Return the (X, Y) coordinate for the center point of the cell that contains the specified text.  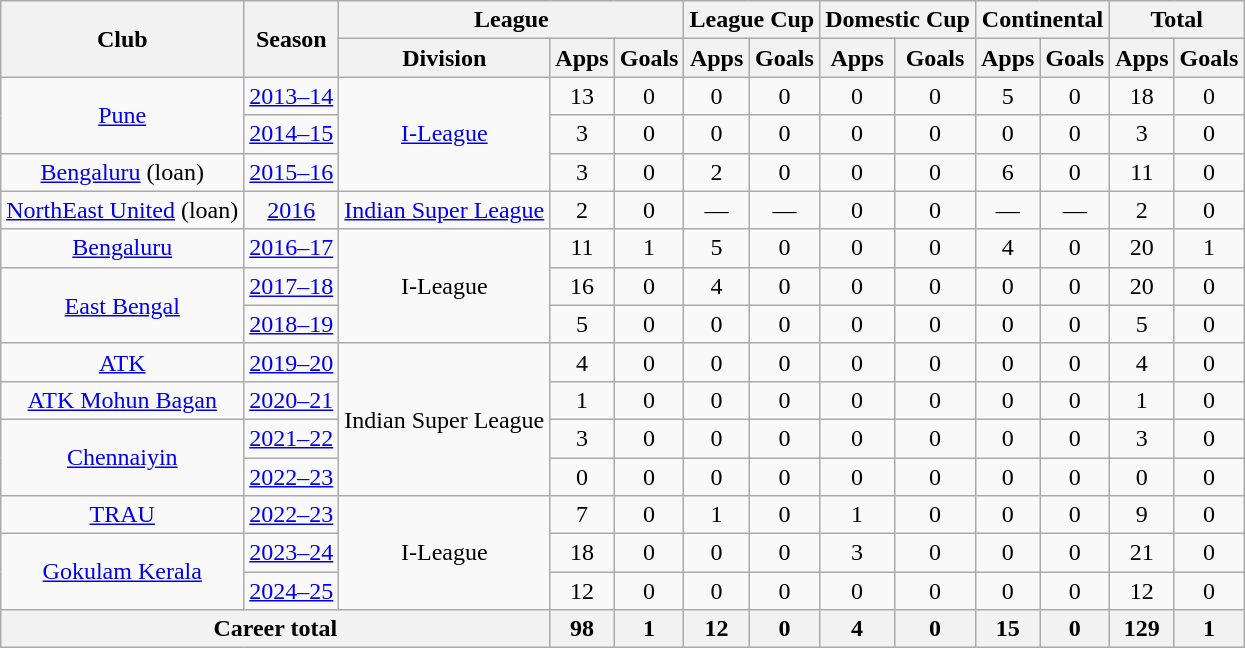
2021–22 (292, 438)
98 (582, 629)
TRAU (122, 515)
2014–15 (292, 134)
ATK (122, 362)
Domestic Cup (898, 20)
16 (582, 286)
East Bengal (122, 305)
ATK Mohun Bagan (122, 400)
21 (1142, 553)
League (512, 20)
Season (292, 39)
League Cup (752, 20)
2024–25 (292, 591)
Gokulam Kerala (122, 572)
Chennaiyin (122, 457)
2023–24 (292, 553)
Bengaluru (loan) (122, 172)
129 (1142, 629)
9 (1142, 515)
2015–16 (292, 172)
2017–18 (292, 286)
2018–19 (292, 324)
Continental (1042, 20)
Club (122, 39)
7 (582, 515)
2013–14 (292, 96)
2016 (292, 210)
6 (1007, 172)
Total (1177, 20)
13 (582, 96)
Division (444, 58)
2020–21 (292, 400)
15 (1007, 629)
2016–17 (292, 248)
Bengaluru (122, 248)
Career total (276, 629)
2019–20 (292, 362)
Pune (122, 115)
NorthEast United (loan) (122, 210)
